Pinpoint the cell where the given text exists, returning its [X, Y] midpoint coordinate. 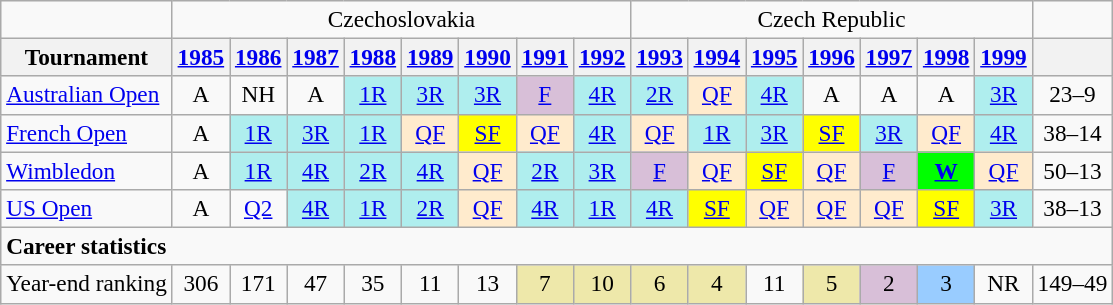
3 [946, 284]
1998 [946, 57]
US Open [86, 208]
Czech Republic [832, 19]
Czechoslovakia [402, 19]
23–9 [1072, 95]
149–49 [1072, 284]
38–14 [1072, 133]
1990 [488, 57]
1992 [602, 57]
W [946, 170]
1989 [430, 57]
35 [372, 284]
NH [258, 95]
1999 [1004, 57]
1988 [372, 57]
10 [602, 284]
1986 [258, 57]
French Open [86, 133]
306 [200, 284]
6 [660, 284]
1996 [832, 57]
1993 [660, 57]
50–13 [1072, 170]
7 [544, 284]
47 [316, 284]
1991 [544, 57]
Tournament [86, 57]
38–13 [1072, 208]
13 [488, 284]
1985 [200, 57]
5 [832, 284]
Wimbledon [86, 170]
Year-end ranking [86, 284]
1997 [888, 57]
1994 [716, 57]
NR [1004, 284]
Australian Open [86, 95]
Career statistics [557, 246]
171 [258, 284]
Q2 [258, 208]
2 [888, 284]
1995 [774, 57]
4 [716, 284]
1987 [316, 57]
